Find where the given text appears and provide that cell's center as (X, Y) coordinate. 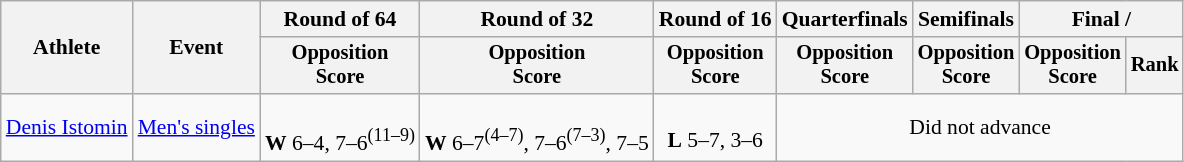
Round of 64 (340, 19)
Athlete (67, 48)
L 5–7, 3–6 (716, 128)
Quarterfinals (845, 19)
Semifinals (966, 19)
Rank (1155, 66)
Men's singles (196, 128)
Did not advance (980, 128)
W 6–4, 7–6(11–9) (340, 128)
Final / (1101, 19)
Round of 16 (716, 19)
W 6–7(4–7), 7–6(7–3), 7–5 (537, 128)
Event (196, 48)
Round of 32 (537, 19)
Denis Istomin (67, 128)
